Identify which cell holds the provided text, then report its (X, Y) central coordinate. 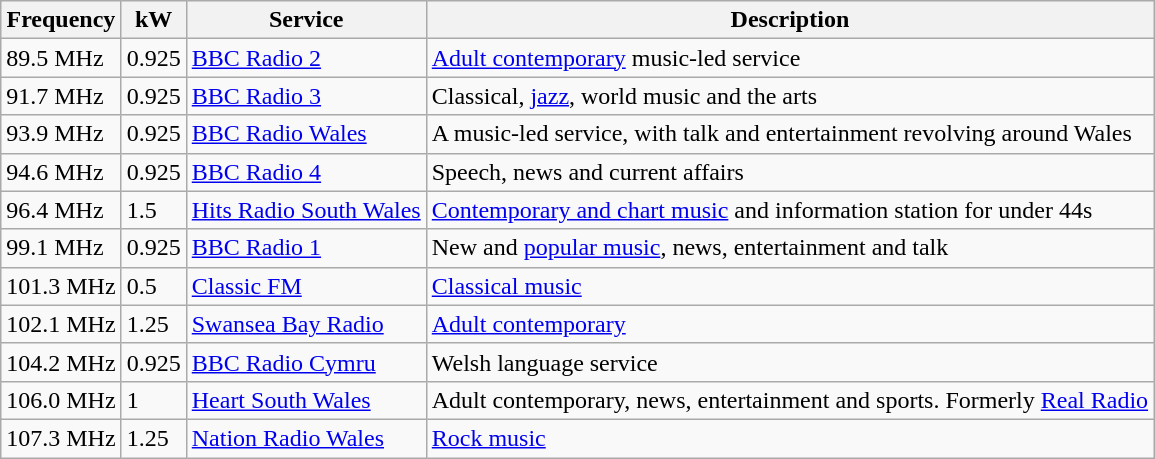
Nation Radio Wales (306, 438)
Classical, jazz, world music and the arts (790, 96)
96.4 MHz (61, 210)
107.3 MHz (61, 438)
Service (306, 20)
106.0 MHz (61, 400)
94.6 MHz (61, 172)
BBC Radio 1 (306, 248)
BBC Radio Cymru (306, 362)
89.5 MHz (61, 58)
0.5 (154, 286)
Adult contemporary, news, entertainment and sports. Formerly Real Radio (790, 400)
BBC Radio 3 (306, 96)
BBC Radio 2 (306, 58)
104.2 MHz (61, 362)
Welsh language service (790, 362)
Swansea Bay Radio (306, 324)
Rock music (790, 438)
Heart South Wales (306, 400)
BBC Radio Wales (306, 134)
93.9 MHz (61, 134)
Hits Radio South Wales (306, 210)
New and popular music, news, entertainment and talk (790, 248)
Adult contemporary (790, 324)
Adult contemporary music-led service (790, 58)
91.7 MHz (61, 96)
Description (790, 20)
1 (154, 400)
A music-led service, with talk and entertainment revolving around Wales (790, 134)
99.1 MHz (61, 248)
Frequency (61, 20)
Contemporary and chart music and information station for under 44s (790, 210)
BBC Radio 4 (306, 172)
kW (154, 20)
Classical music (790, 286)
Classic FM (306, 286)
1.5 (154, 210)
101.3 MHz (61, 286)
Speech, news and current affairs (790, 172)
102.1 MHz (61, 324)
